Determine the (x, y) coordinate at the center of the cell enclosing the given text.  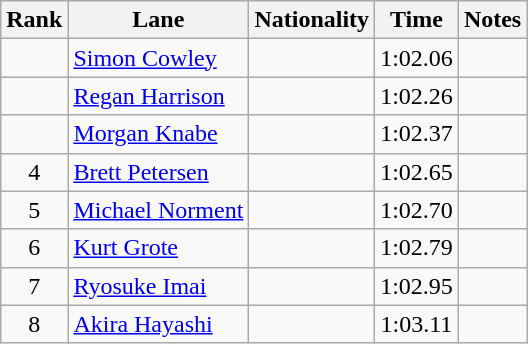
Ryosuke Imai (158, 286)
1:02.26 (417, 96)
6 (34, 248)
Akira Hayashi (158, 324)
5 (34, 210)
7 (34, 286)
1:02.65 (417, 172)
Morgan Knabe (158, 134)
Time (417, 20)
1:02.37 (417, 134)
1:02.06 (417, 58)
4 (34, 172)
Lane (158, 20)
Nationality (312, 20)
Michael Norment (158, 210)
Rank (34, 20)
Kurt Grote (158, 248)
Notes (492, 20)
Brett Petersen (158, 172)
1:02.79 (417, 248)
1:02.95 (417, 286)
Simon Cowley (158, 58)
1:02.70 (417, 210)
8 (34, 324)
Regan Harrison (158, 96)
1:03.11 (417, 324)
